Scan for the cell matching the given text and deliver its (x, y) coordinate at center. 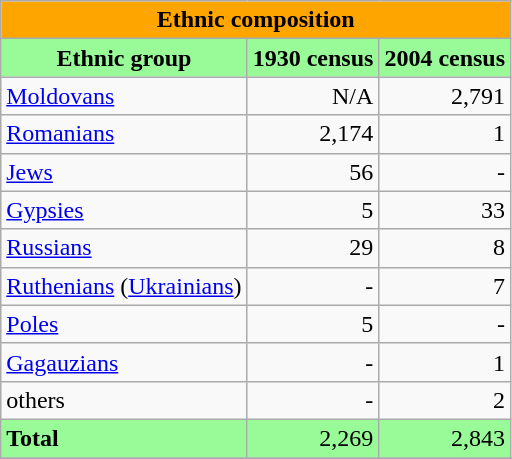
others (124, 400)
2 (445, 400)
2,791 (445, 96)
2,174 (313, 134)
29 (313, 248)
8 (445, 248)
2,843 (445, 438)
2004 census (445, 58)
1930 census (313, 58)
33 (445, 210)
Romanians (124, 134)
7 (445, 286)
Ethnic group (124, 58)
Total (124, 438)
56 (313, 172)
Poles (124, 324)
Jews (124, 172)
Russians (124, 248)
Gypsies (124, 210)
Gagauzians (124, 362)
Ruthenians (Ukrainians) (124, 286)
Moldovans (124, 96)
Ethnic composition (256, 20)
N/A (313, 96)
2,269 (313, 438)
